Pinpoint the cell where the given text exists, returning its [X, Y] midpoint coordinate. 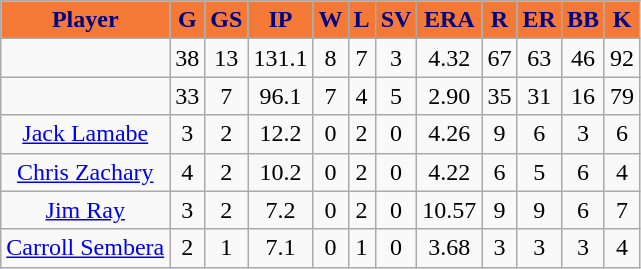
12.2 [280, 134]
33 [188, 96]
16 [582, 96]
96.1 [280, 96]
8 [330, 58]
131.1 [280, 58]
ERA [450, 20]
3.68 [450, 248]
ER [539, 20]
K [622, 20]
Chris Zachary [86, 172]
67 [500, 58]
7.2 [280, 210]
10.57 [450, 210]
Jack Lamabe [86, 134]
46 [582, 58]
R [500, 20]
13 [226, 58]
G [188, 20]
4.32 [450, 58]
63 [539, 58]
Carroll Sembera [86, 248]
4.26 [450, 134]
L [362, 20]
92 [622, 58]
10.2 [280, 172]
Jim Ray [86, 210]
79 [622, 96]
W [330, 20]
SV [396, 20]
GS [226, 20]
38 [188, 58]
IP [280, 20]
7.1 [280, 248]
35 [500, 96]
2.90 [450, 96]
BB [582, 20]
4.22 [450, 172]
31 [539, 96]
Player [86, 20]
